Return the [x, y] coordinate for the center point of the cell that contains the specified text.  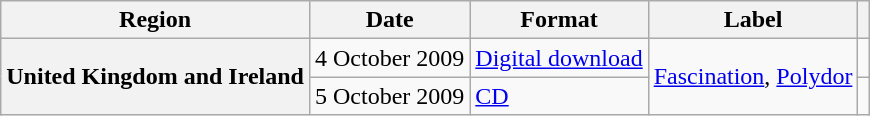
Label [753, 20]
4 October 2009 [389, 58]
CD [559, 96]
Fascination, Polydor [753, 77]
Date [389, 20]
Digital download [559, 58]
5 October 2009 [389, 96]
United Kingdom and Ireland [156, 77]
Region [156, 20]
Format [559, 20]
